Return [X, Y] of the center of cell containing provided text 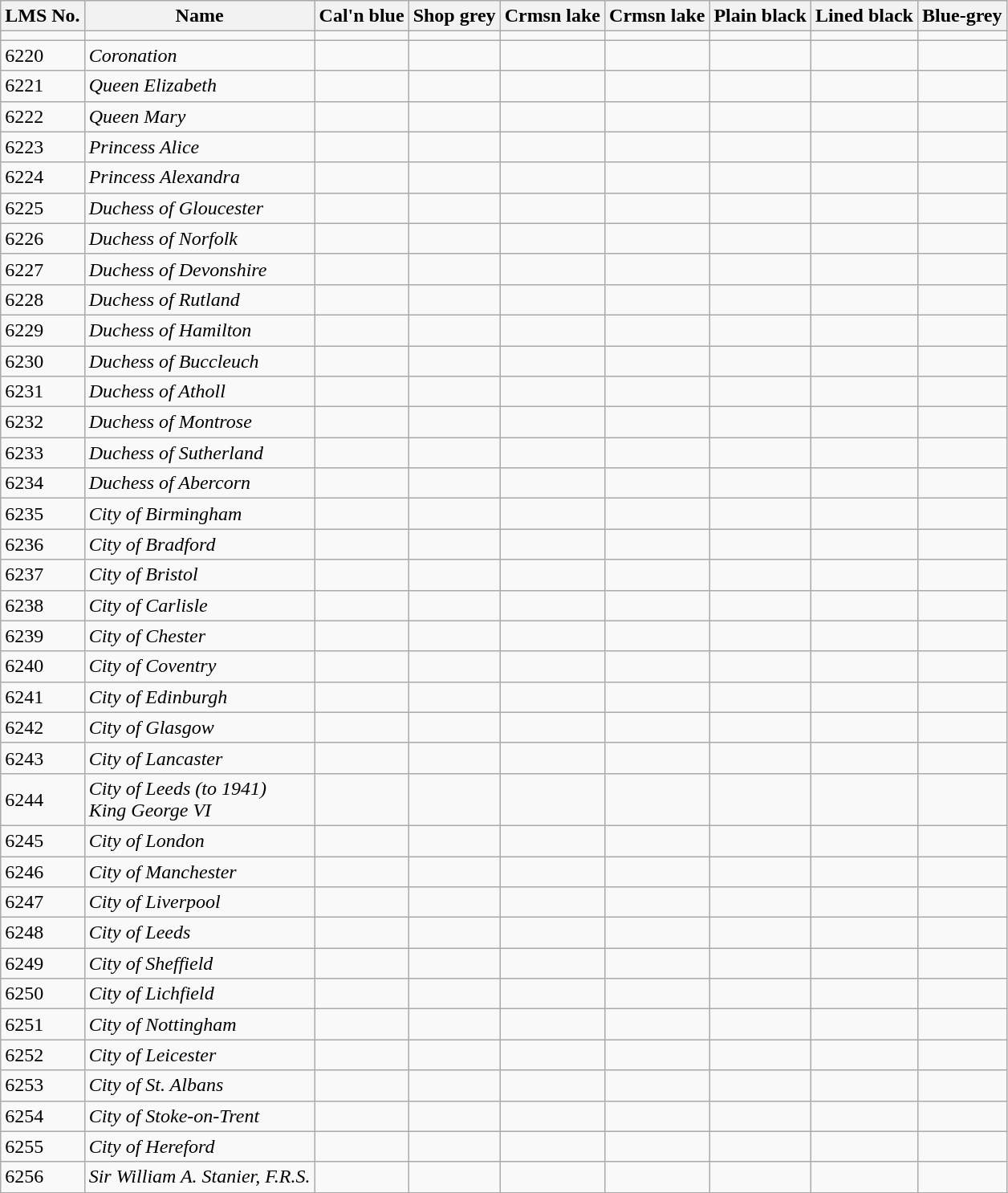
6251 [43, 1024]
Duchess of Atholl [199, 392]
Blue-grey [961, 16]
6254 [43, 1116]
City of Manchester [199, 871]
6229 [43, 330]
Duchess of Abercorn [199, 483]
City of Glasgow [199, 727]
6236 [43, 544]
6248 [43, 933]
Duchess of Buccleuch [199, 360]
City of Leeds (to 1941) King George VI [199, 800]
City of Sheffield [199, 963]
City of Chester [199, 636]
6227 [43, 269]
Lined black [864, 16]
City of Bristol [199, 575]
City of St. Albans [199, 1085]
Duchess of Norfolk [199, 238]
City of Leicester [199, 1055]
6233 [43, 453]
6232 [43, 422]
6237 [43, 575]
6226 [43, 238]
6246 [43, 871]
City of Leeds [199, 933]
6250 [43, 994]
Plain black [760, 16]
City of Lichfield [199, 994]
6235 [43, 514]
6247 [43, 902]
6255 [43, 1146]
6244 [43, 800]
Princess Alice [199, 147]
Duchess of Montrose [199, 422]
City of Carlisle [199, 605]
LMS No. [43, 16]
City of Edinburgh [199, 697]
Coronation [199, 55]
6242 [43, 727]
6253 [43, 1085]
6249 [43, 963]
Duchess of Rutland [199, 299]
6225 [43, 208]
Duchess of Hamilton [199, 330]
6222 [43, 116]
City of Coventry [199, 666]
City of Bradford [199, 544]
6238 [43, 605]
Shop grey [454, 16]
City of Hereford [199, 1146]
6241 [43, 697]
City of Liverpool [199, 902]
Princess Alexandra [199, 177]
6223 [43, 147]
6239 [43, 636]
City of Nottingham [199, 1024]
City of Birmingham [199, 514]
Queen Elizabeth [199, 86]
Duchess of Sutherland [199, 453]
6252 [43, 1055]
6228 [43, 299]
6240 [43, 666]
6256 [43, 1177]
Queen Mary [199, 116]
City of Stoke-on-Trent [199, 1116]
6220 [43, 55]
6243 [43, 758]
Sir William A. Stanier, F.R.S. [199, 1177]
6234 [43, 483]
Duchess of Devonshire [199, 269]
6231 [43, 392]
6230 [43, 360]
Cal'n blue [361, 16]
Name [199, 16]
City of Lancaster [199, 758]
Duchess of Gloucester [199, 208]
6245 [43, 841]
6221 [43, 86]
6224 [43, 177]
City of London [199, 841]
